Detect which cell encompasses the target text, then output its (x, y) center coordinate. 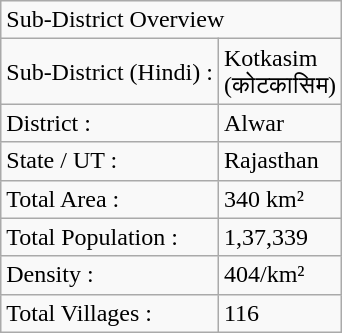
1,37,339 (280, 237)
Sub-District Overview (172, 20)
116 (280, 313)
Total Villages : (110, 313)
Density : (110, 275)
Sub-District (Hindi) : (110, 72)
District : (110, 123)
404/km² (280, 275)
State / UT : (110, 161)
340 km² (280, 199)
Total Population : (110, 237)
Kotkasim(कोटकासिम) (280, 72)
Total Area : (110, 199)
Alwar (280, 123)
Rajasthan (280, 161)
